For the text-containing cell, return its midpoint in [X, Y] coordinate format. 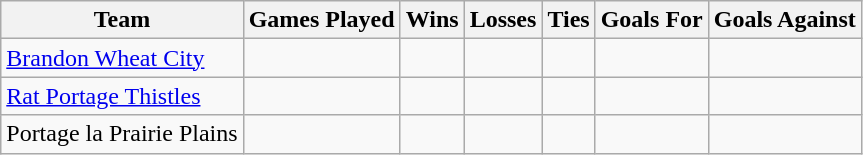
Brandon Wheat City [122, 58]
Team [122, 20]
Portage la Prairie Plains [122, 134]
Losses [503, 20]
Games Played [322, 20]
Rat Portage Thistles [122, 96]
Wins [432, 20]
Ties [568, 20]
Goals For [652, 20]
Goals Against [784, 20]
